Provide the (X, Y) coordinate of the cell's center where the given text is located.  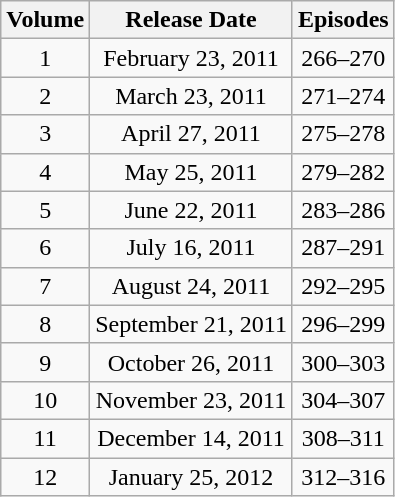
Episodes (343, 20)
March 23, 2011 (192, 96)
304–307 (343, 400)
Release Date (192, 20)
January 25, 2012 (192, 477)
8 (46, 324)
November 23, 2011 (192, 400)
279–282 (343, 172)
September 21, 2011 (192, 324)
2 (46, 96)
3 (46, 134)
10 (46, 400)
June 22, 2011 (192, 210)
6 (46, 248)
292–295 (343, 286)
283–286 (343, 210)
April 27, 2011 (192, 134)
287–291 (343, 248)
4 (46, 172)
12 (46, 477)
Volume (46, 20)
July 16, 2011 (192, 248)
300–303 (343, 362)
December 14, 2011 (192, 438)
August 24, 2011 (192, 286)
11 (46, 438)
266–270 (343, 58)
308–311 (343, 438)
October 26, 2011 (192, 362)
5 (46, 210)
296–299 (343, 324)
9 (46, 362)
May 25, 2011 (192, 172)
7 (46, 286)
1 (46, 58)
271–274 (343, 96)
275–278 (343, 134)
February 23, 2011 (192, 58)
312–316 (343, 477)
